Return the [x, y] coordinate for the center point of the cell that contains the specified text.  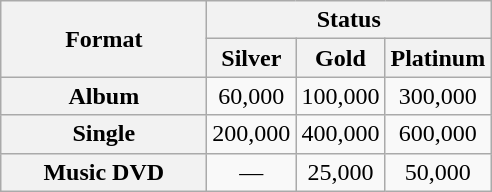
— [252, 172]
Album [104, 96]
60,000 [252, 96]
Single [104, 134]
400,000 [340, 134]
Format [104, 39]
Gold [340, 58]
25,000 [340, 172]
300,000 [438, 96]
50,000 [438, 172]
600,000 [438, 134]
Status [349, 20]
Platinum [438, 58]
100,000 [340, 96]
Silver [252, 58]
Music DVD [104, 172]
200,000 [252, 134]
